Determine the (X, Y) coordinate at the center of the cell enclosing the given text.  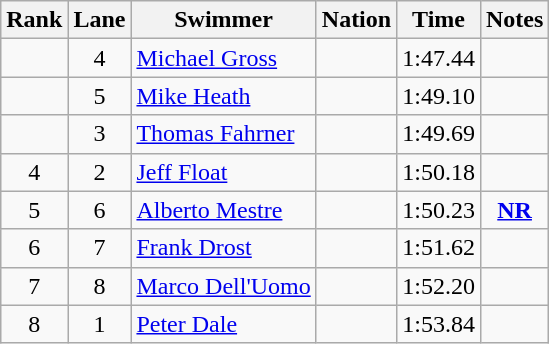
Mike Heath (224, 96)
Marco Dell'Uomo (224, 286)
1:49.69 (439, 134)
NR (514, 210)
Thomas Fahrner (224, 134)
2 (100, 172)
1:50.18 (439, 172)
Swimmer (224, 20)
1:53.84 (439, 324)
1:49.10 (439, 96)
Peter Dale (224, 324)
Jeff Float (224, 172)
Nation (356, 20)
3 (100, 134)
Rank (34, 20)
Frank Drost (224, 248)
Time (439, 20)
Alberto Mestre (224, 210)
Notes (514, 20)
1 (100, 324)
1:50.23 (439, 210)
Lane (100, 20)
1:47.44 (439, 58)
1:51.62 (439, 248)
Michael Gross (224, 58)
1:52.20 (439, 286)
